Return the (X, Y) coordinate for the center point of the cell that contains the specified text.  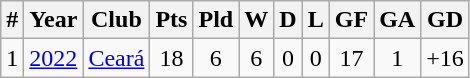
# (12, 20)
Pld (216, 20)
GA (398, 20)
Ceará (116, 58)
D (288, 20)
Pts (172, 20)
L (316, 20)
2022 (54, 58)
Year (54, 20)
18 (172, 58)
W (256, 20)
GF (351, 20)
+16 (446, 58)
Club (116, 20)
17 (351, 58)
GD (446, 20)
